Determine the (X, Y) coordinate at the center of the cell enclosing the given text.  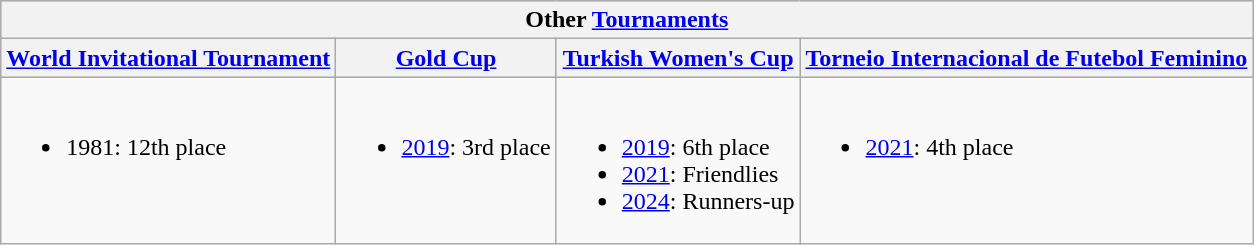
World Invitational Tournament (168, 58)
2019: 3rd place (446, 160)
2019: 6th place 2021: Friendlies 2024: Runners-up (678, 160)
1981: 12th place (168, 160)
Torneio Internacional de Futebol Feminino (1026, 58)
Turkish Women's Cup (678, 58)
Gold Cup (446, 58)
2021: 4th place (1026, 160)
Other Tournaments (627, 20)
